For the text-containing cell, return its midpoint in [X, Y] coordinate format. 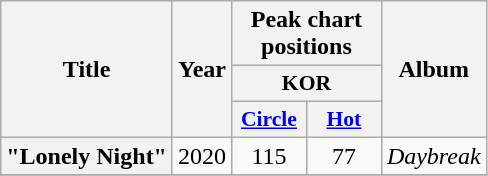
Year [202, 69]
115 [270, 156]
77 [344, 156]
Title [87, 69]
Circle [270, 119]
2020 [202, 156]
Peak chart positions [307, 34]
Daybreak [434, 156]
Hot [344, 119]
Album [434, 69]
KOR [307, 84]
"Lonely Night" [87, 156]
